Output the (x, y) coordinate of the center of the cell containing the given text.  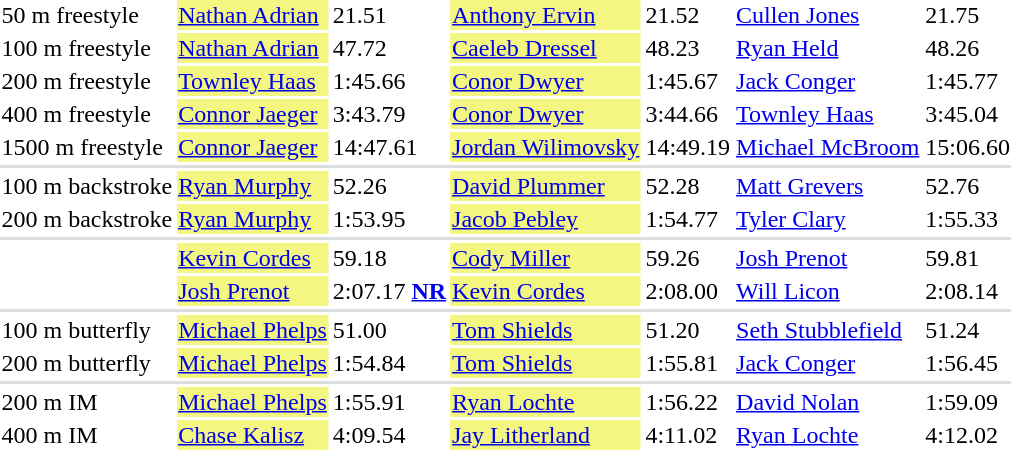
1:45.66 (389, 81)
52.26 (389, 186)
Michael McBroom (828, 147)
14:49.19 (688, 147)
400 m IM (87, 435)
Jacob Pebley (546, 219)
Seth Stubblefield (828, 330)
14:47.61 (389, 147)
3:43.79 (389, 114)
Ryan Held (828, 48)
200 m IM (87, 402)
48.23 (688, 48)
2:07.17 NR (389, 291)
Anthony Ervin (546, 15)
100 m freestyle (87, 48)
400 m freestyle (87, 114)
21.52 (688, 15)
1:54.84 (389, 363)
100 m backstroke (87, 186)
47.72 (389, 48)
Tyler Clary (828, 219)
Cullen Jones (828, 15)
Will Licon (828, 291)
200 m backstroke (87, 219)
Caeleb Dressel (546, 48)
52.28 (688, 186)
Jordan Wilimovsky (546, 147)
1:55.91 (389, 402)
Cody Miller (546, 258)
Chase Kalisz (253, 435)
4:11.02 (688, 435)
59.26 (688, 258)
1:54.77 (688, 219)
1500 m freestyle (87, 147)
50 m freestyle (87, 15)
200 m freestyle (87, 81)
1:56.22 (688, 402)
2:08.00 (688, 291)
1:55.81 (688, 363)
Matt Grevers (828, 186)
David Nolan (828, 402)
59.18 (389, 258)
4:09.54 (389, 435)
3:44.66 (688, 114)
21.51 (389, 15)
200 m butterfly (87, 363)
Jay Litherland (546, 435)
David Plummer (546, 186)
100 m butterfly (87, 330)
51.00 (389, 330)
51.20 (688, 330)
1:45.67 (688, 81)
1:53.95 (389, 219)
